From the cell containing the given text, extract its center point as [x, y] coordinate. 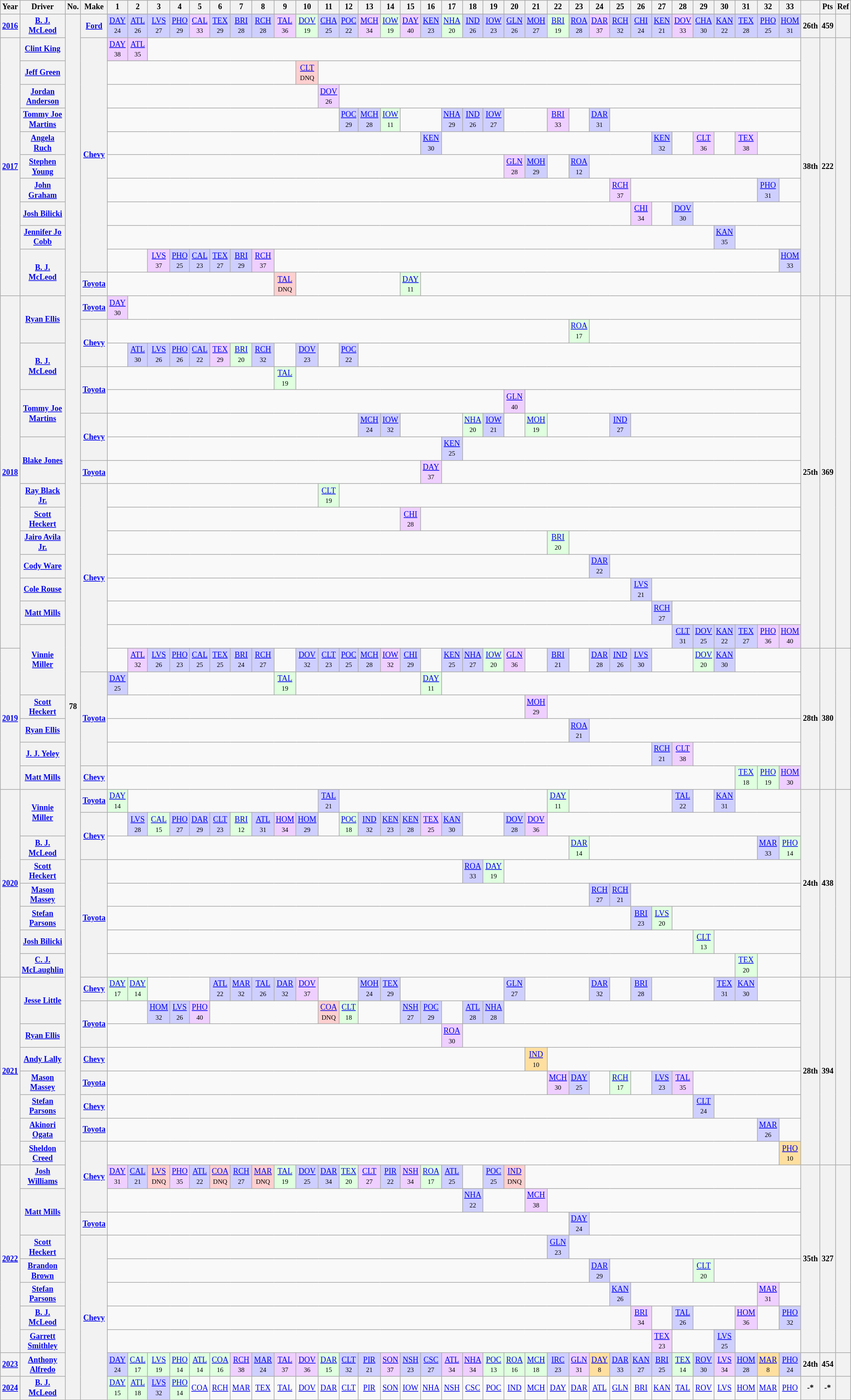
11 [329, 7]
25 [620, 7]
369 [828, 472]
IND32 [369, 825]
BRI29 [241, 261]
LVS37 [158, 261]
KAN27 [641, 1365]
CAL25 [200, 660]
2018 [11, 472]
HOM32 [158, 1012]
LVS19 [158, 1365]
GLN 23 [558, 1247]
KEN32 [662, 143]
2020 [11, 883]
CSC27 [431, 1365]
DAR34 [329, 1177]
DOV20 [704, 660]
CAL33 [200, 26]
2021 [11, 1070]
Year [11, 7]
PHO19 [768, 777]
Cole Rouse [42, 589]
28 [683, 7]
ATL [600, 1388]
BRI24 [241, 660]
J. J. Yeley [42, 754]
POC13 [494, 1365]
Angela Ruch [42, 143]
DOV26 [329, 96]
HOM40 [790, 636]
DAR15 [329, 1365]
33 [790, 7]
DAY [558, 1388]
Brandon Brown [42, 1271]
6 [220, 7]
NSH [452, 1388]
ATL28 [473, 1012]
20 [514, 7]
DAR33 [620, 1365]
38th [811, 167]
PHO31 [768, 190]
Andy Lally [42, 1059]
Driver [42, 7]
LVS34 [724, 1365]
TEX31 [724, 989]
COA [200, 1388]
26th [811, 26]
CAL17 [137, 1365]
BRI34 [641, 1318]
454 [828, 1365]
GLN28 [514, 167]
Ref [843, 7]
LVS27 [158, 26]
14 [390, 7]
TAL22 [683, 801]
IND10 [536, 1059]
LVSDNQ [158, 1177]
3 [158, 7]
MAR33 [768, 848]
DAY38 [117, 49]
BRI25 [662, 1365]
DAY15 [117, 1388]
RCH [220, 1388]
Jennifer Jo Cobb [42, 237]
HOM31 [790, 26]
IND [514, 1388]
ATL35 [137, 49]
DAR37 [600, 26]
IOW11 [390, 120]
ROA30 [452, 1036]
NSH27 [411, 1012]
ATL31 [263, 825]
TEX14 [683, 1365]
TAL21 [329, 801]
HOM28 [746, 1365]
MAR32 [241, 989]
TEX18 [746, 777]
LVS30 [641, 660]
HOM33 [790, 261]
CLT13 [704, 942]
NHA29 [452, 120]
IND27 [620, 425]
MOH27 [536, 26]
ROA16 [514, 1365]
12 [349, 7]
PIR [369, 1388]
PHO10 [790, 1153]
CLT18 [349, 1012]
DOV30 [683, 214]
DAR31 [600, 120]
DOV37 [307, 989]
KEN30 [431, 143]
ATL32 [137, 660]
Akinori Ogata [42, 1130]
Sheldon Creed [42, 1153]
DAR14 [579, 848]
BRI23 [641, 918]
22 [558, 7]
TEX38 [746, 143]
CLT31 [683, 636]
LVS28 [137, 825]
BRI21 [558, 660]
TALDNQ [285, 284]
KAN31 [724, 801]
MARDNQ [263, 1177]
Clint King [42, 49]
8 [263, 7]
CHI28 [411, 519]
CLT36 [704, 143]
2017 [11, 167]
DOV19 [307, 26]
ATL26 [137, 26]
78 [73, 707]
GLN [620, 1388]
13 [369, 7]
IOW27 [494, 120]
PHO29 [179, 26]
10 [307, 7]
459 [828, 26]
30 [724, 7]
29 [704, 7]
2019 [11, 719]
TAL35 [683, 1083]
John Graham [42, 190]
TEX23 [662, 1341]
35th [811, 1259]
438 [828, 883]
PHO35 [179, 1177]
MCH30 [558, 1083]
ATL18 [137, 1388]
RCH28 [263, 26]
2023 [11, 1365]
23 [579, 7]
SON [390, 1388]
C. J. McLaughlin [42, 965]
27 [662, 7]
PHO36 [768, 636]
LVS32 [158, 1388]
IOW [411, 1388]
2016 [11, 26]
DAR22 [600, 566]
IOW19 [390, 26]
2024 [11, 1388]
24 [600, 7]
26 [641, 7]
INDDNQ [514, 1177]
BRI19 [558, 26]
DAY19 [494, 871]
ATL25 [452, 1177]
CLTDNQ [307, 73]
MCH [536, 1388]
CLT24 [704, 1106]
394 [828, 1070]
PHO26 [179, 354]
GLN40 [514, 402]
MOH24 [369, 989]
21 [536, 7]
CLT [349, 1388]
HOM36 [746, 1318]
1 [117, 7]
CHA30 [704, 26]
DOV23 [307, 354]
CAL21 [137, 1177]
Jeff Green [42, 73]
HOM29 [307, 825]
GLN26 [514, 26]
NSH23 [411, 1365]
RCH17 [620, 1083]
25th [811, 472]
ROA12 [579, 167]
TAL37 [285, 1365]
5 [200, 7]
Jesse Little [42, 1000]
4 [179, 7]
LVS21 [641, 589]
CHI34 [641, 214]
PHO40 [200, 1012]
MAR31 [768, 1294]
GLN31 [579, 1365]
Garrett Smithley [42, 1341]
GLN36 [514, 660]
Anthony Alfredo [42, 1365]
Jordan Anderson [42, 96]
7 [241, 7]
LVS [724, 1388]
POC18 [349, 825]
MCH34 [369, 26]
KAN26 [620, 1294]
HOM [746, 1388]
2 [137, 7]
BRI [641, 1388]
19 [494, 7]
IRC23 [558, 1365]
BRI33 [558, 120]
9 [285, 7]
DAY17 [117, 989]
PHO23 [179, 660]
TEX [263, 1388]
NSH34 [411, 1177]
KAN35 [724, 237]
CAL23 [200, 261]
CLT38 [683, 754]
NHA28 [494, 1012]
HOM34 [285, 825]
KEN21 [662, 26]
ROA33 [473, 871]
32 [768, 7]
MAR8 [768, 1365]
Ford [94, 26]
BRI12 [241, 825]
DAY40 [411, 26]
PHO24 [790, 1365]
PIR22 [390, 1177]
TAL36 [285, 26]
CAL15 [158, 825]
CLT19 [329, 495]
CHI29 [411, 660]
NHA27 [473, 660]
2022 [11, 1259]
KEN28 [411, 825]
NHA34 [473, 1365]
CLT27 [369, 1177]
380 [828, 719]
MCH18 [536, 1365]
MAR26 [768, 1130]
NHA [431, 1388]
CLT32 [349, 1365]
DAY31 [117, 1177]
IOW20 [494, 660]
18 [473, 7]
DAR28 [600, 660]
Cody Ware [42, 566]
15 [411, 7]
IOW21 [494, 425]
ROA21 [579, 730]
LVS20 [662, 918]
DOV [307, 1388]
PHO [790, 1388]
PHO27 [179, 825]
CLT20 [704, 1271]
ROV [704, 1388]
327 [828, 1259]
MCH38 [536, 1200]
Josh Williams [42, 1177]
222 [828, 167]
POC [494, 1388]
No. [73, 7]
Pts [828, 7]
31 [746, 7]
ATL30 [137, 354]
16 [431, 7]
MCH24 [369, 425]
ROV30 [704, 1365]
RCH38 [241, 1365]
DOV28 [514, 825]
CHA25 [329, 26]
IOW23 [494, 26]
MAR24 [263, 1365]
Jairo Avila Jr. [42, 543]
DOV32 [307, 660]
COA16 [220, 1365]
CHI24 [641, 26]
DOV33 [683, 26]
DAY30 [117, 308]
PIR21 [369, 1365]
NHA22 [473, 1200]
KAN [662, 1388]
LVS25 [724, 1341]
HOM30 [790, 777]
LVS23 [662, 1083]
Stephen Young [42, 167]
DAY8 [600, 1365]
Make [94, 7]
MOH19 [536, 425]
SON37 [390, 1365]
Blake Jones [42, 460]
GLN27 [514, 989]
CAL22 [200, 354]
ATL34 [452, 1365]
PHO32 [790, 1318]
TEX28 [746, 26]
Ray Black Jr. [42, 495]
ATL14 [200, 1365]
17 [452, 7]
DAY37 [431, 472]
ROA28 [579, 26]
CSC [473, 1388]
